Pinpoint the cell where the given text exists, returning its (X, Y) midpoint coordinate. 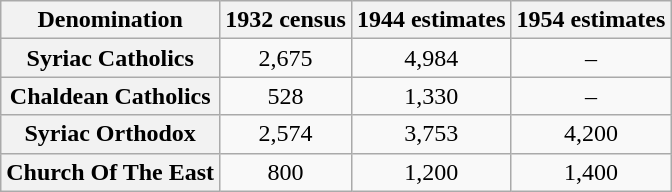
Syriac Orthodox (110, 134)
800 (286, 172)
4,984 (431, 58)
1932 census (286, 20)
Denomination (110, 20)
Church Of The East (110, 172)
1954 estimates (591, 20)
1,400 (591, 172)
1,200 (431, 172)
4,200 (591, 134)
3,753 (431, 134)
1,330 (431, 96)
Syriac Catholics (110, 58)
2,675 (286, 58)
528 (286, 96)
Chaldean Catholics (110, 96)
2,574 (286, 134)
1944 estimates (431, 20)
